For the text-containing cell, return its midpoint in [X, Y] coordinate format. 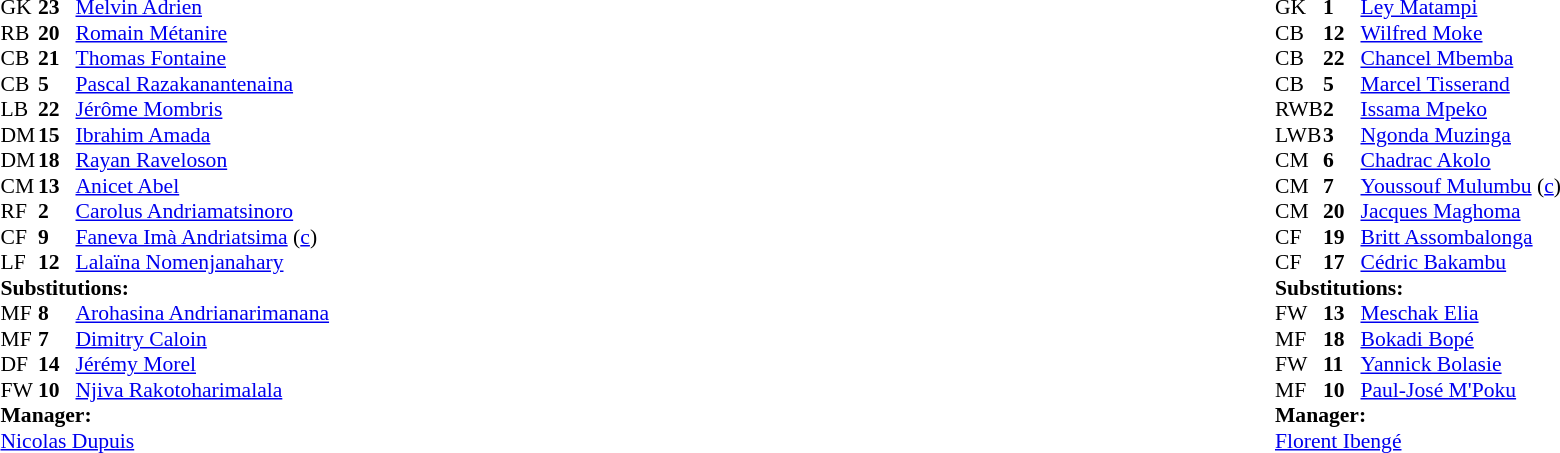
Rayan Raveloson [203, 161]
Pascal Razakanantenaina [203, 84]
Faneva Imà Andriatsima (c) [203, 237]
14 [57, 365]
17 [1342, 263]
15 [57, 135]
11 [1342, 365]
Thomas Fontaine [203, 59]
Lalaïna Nomenjanahary [203, 263]
Anicet Abel [203, 186]
LF [19, 263]
Ibrahim Amada [203, 135]
Njiva Rakotoharimalala [203, 390]
9 [57, 237]
RF [19, 211]
Carolus Andriamatsinoro [203, 211]
LWB [1299, 135]
Dimitry Caloin [203, 339]
8 [57, 313]
19 [1342, 237]
Manager: [164, 415]
21 [57, 59]
Jérémy Morel [203, 365]
Romain Métanire [203, 33]
3 [1342, 135]
6 [1342, 161]
Substitutions: [164, 288]
DF [19, 365]
RB [19, 33]
RWB [1299, 109]
Arohasina Andrianarimanana [203, 313]
Jérôme Mombris [203, 109]
LB [19, 109]
